For the text-containing cell, return its midpoint in [X, Y] coordinate format. 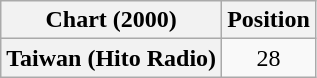
28 [269, 58]
Chart (2000) [112, 20]
Taiwan (Hito Radio) [112, 58]
Position [269, 20]
